Pinpoint the cell where the given text exists, returning its (X, Y) midpoint coordinate. 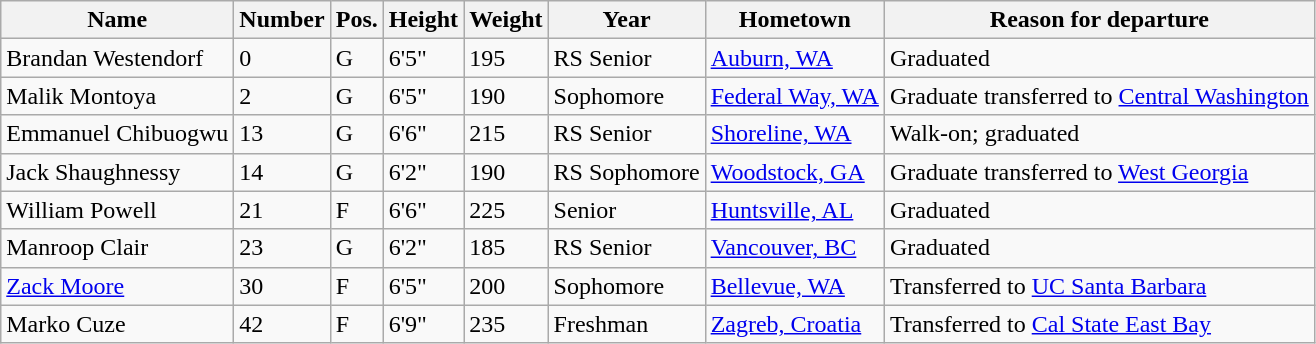
Reason for departure (1099, 20)
14 (282, 172)
Transferred to Cal State East Bay (1099, 324)
235 (506, 324)
Senior (626, 210)
23 (282, 248)
Graduate transferred to Central Washington (1099, 96)
Height (423, 20)
Zack Moore (118, 286)
42 (282, 324)
Walk-on; graduated (1099, 134)
Huntsville, AL (794, 210)
185 (506, 248)
Malik Montoya (118, 96)
Brandan Westendorf (118, 58)
215 (506, 134)
Weight (506, 20)
13 (282, 134)
Bellevue, WA (794, 286)
Name (118, 20)
Vancouver, BC (794, 248)
225 (506, 210)
0 (282, 58)
21 (282, 210)
195 (506, 58)
Transferred to UC Santa Barbara (1099, 286)
William Powell (118, 210)
Marko Cuze (118, 324)
Shoreline, WA (794, 134)
Woodstock, GA (794, 172)
Freshman (626, 324)
2 (282, 96)
Number (282, 20)
Pos. (356, 20)
200 (506, 286)
Zagreb, Croatia (794, 324)
Year (626, 20)
Graduate transferred to West Georgia (1099, 172)
30 (282, 286)
RS Sophomore (626, 172)
Manroop Clair (118, 248)
Federal Way, WA (794, 96)
Jack Shaughnessy (118, 172)
6'9" (423, 324)
Auburn, WA (794, 58)
Emmanuel Chibuogwu (118, 134)
Hometown (794, 20)
